Pinpoint the cell where the given text exists, returning its [x, y] midpoint coordinate. 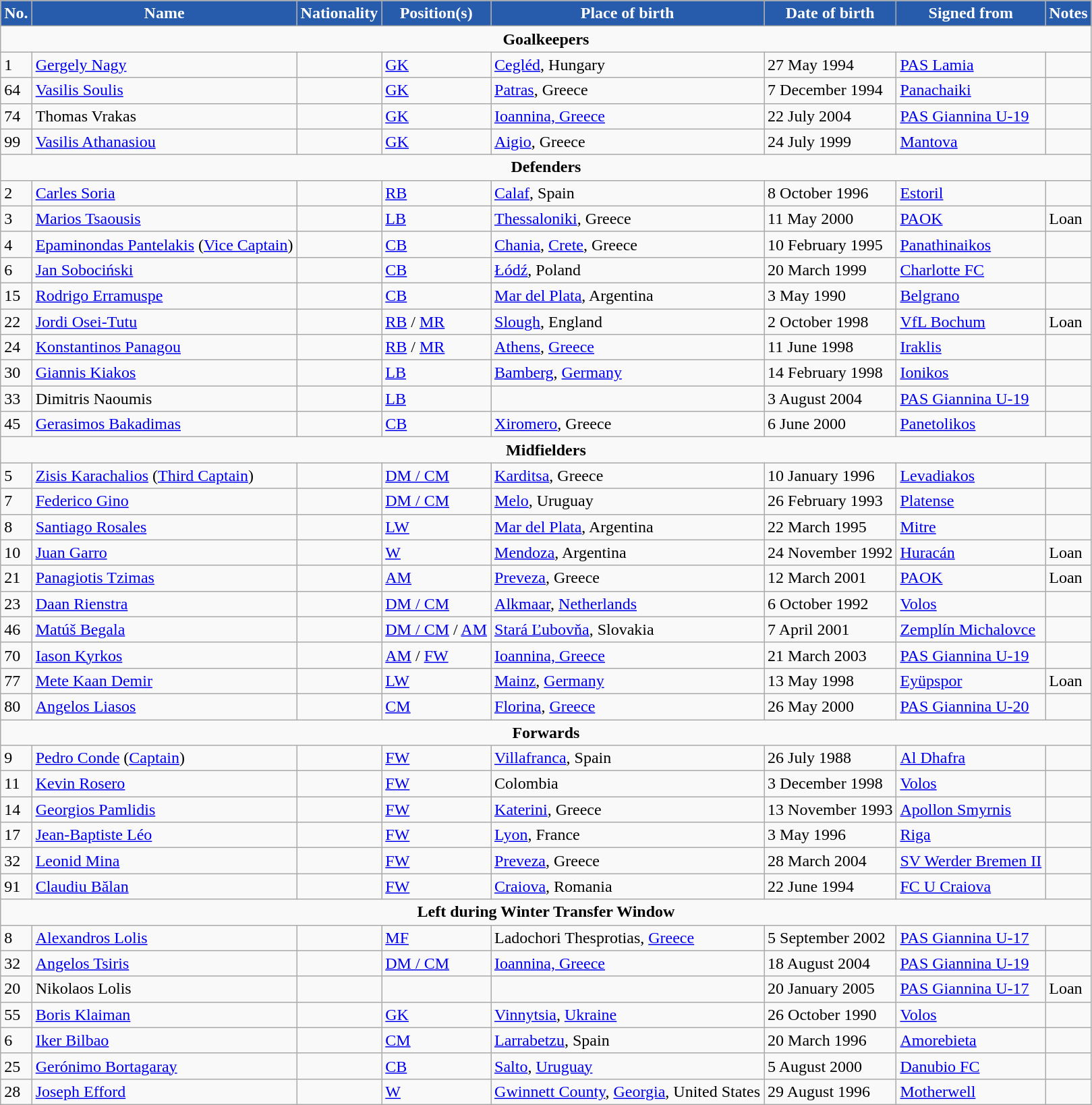
4 [16, 244]
3 May 1990 [830, 295]
22 [16, 322]
Florina, Greece [627, 706]
Mitre [971, 527]
Panetolikos [971, 424]
Boris Klaiman [165, 1015]
Al Dhafra [971, 758]
45 [16, 424]
Colombia [627, 784]
Carles Soria [165, 193]
91 [16, 886]
2 [16, 193]
26 July 1988 [830, 758]
Giannis Kiakos [165, 373]
Mainz, Germany [627, 681]
10 February 1995 [830, 244]
Position(s) [436, 13]
3 May 1996 [830, 835]
Defenders [546, 167]
7 [16, 501]
Panagiotis Tzimas [165, 578]
Slough, England [627, 322]
28 [16, 1092]
Gergely Nagy [165, 65]
AM / FW [436, 655]
Claudiu Bălan [165, 886]
74 [16, 116]
Katerini, Greece [627, 810]
7 December 1994 [830, 90]
Xiromero, Greece [627, 424]
18 August 2004 [830, 963]
Rodrigo Erramuspe [165, 295]
Chania, Crete, Greece [627, 244]
27 May 1994 [830, 65]
26 May 2000 [830, 706]
6 June 2000 [830, 424]
Angelos Liasos [165, 706]
6 October 1992 [830, 604]
Bamberg, Germany [627, 373]
Charlotte FC [971, 270]
Levadiakos [971, 476]
MF [436, 938]
Cegléd, Hungary [627, 65]
Gerónimo Bortagaray [165, 1066]
Apollon Smyrnis [971, 810]
Forwards [546, 732]
No. [16, 13]
Joseph Efford [165, 1092]
Aigio, Greece [627, 142]
Vasilis Athanasiou [165, 142]
20 January 2005 [830, 989]
Iker Bilbao [165, 1040]
Lyon, France [627, 835]
25 [16, 1066]
99 [16, 142]
Patras, Greece [627, 90]
Łódź, Poland [627, 270]
22 June 1994 [830, 886]
Calaf, Spain [627, 193]
SV Werder Bremen II [971, 861]
Nationality [339, 13]
14 [16, 810]
Name [165, 13]
29 August 1996 [830, 1092]
8 October 1996 [830, 193]
24 November 1992 [830, 552]
PAS Giannina U-20 [971, 706]
Panachaiki [971, 90]
Angelos Tsiris [165, 963]
26 February 1993 [830, 501]
20 March 1999 [830, 270]
33 [16, 399]
Motherwell [971, 1092]
77 [16, 681]
Jordi Osei-Tutu [165, 322]
24 July 1999 [830, 142]
Amorebieta [971, 1040]
10 January 1996 [830, 476]
Athens, Greece [627, 347]
Juan Garro [165, 552]
Gerasimos Bakadimas [165, 424]
64 [16, 90]
Dimitris Naoumis [165, 399]
Matúš Begala [165, 629]
Riga [971, 835]
Melo, Uruguay [627, 501]
RB [436, 193]
Santiago Rosales [165, 527]
15 [16, 295]
2 October 1998 [830, 322]
13 May 1998 [830, 681]
Date of birth [830, 13]
30 [16, 373]
Konstantinos Panagou [165, 347]
13 November 1993 [830, 810]
Panathinaikos [971, 244]
Marios Tsaousis [165, 219]
14 February 1998 [830, 373]
DM / CM / AM [436, 629]
Federico Gino [165, 501]
Eyüpspor [971, 681]
5 August 2000 [830, 1066]
Nikolaos Lolis [165, 989]
PAS Lamia [971, 65]
Alexandros Lolis [165, 938]
Zemplín Michalovce [971, 629]
Leonid Mina [165, 861]
1 [16, 65]
Ionikos [971, 373]
Mendoza, Argentina [627, 552]
Mantova [971, 142]
Larrabetzu, Spain [627, 1040]
10 [16, 552]
Goalkeepers [546, 39]
Thomas Vrakas [165, 116]
Thessaloniki, Greece [627, 219]
7 April 2001 [830, 629]
Daan Rienstra [165, 604]
Vinnytsia, Ukraine [627, 1015]
Villafranca, Spain [627, 758]
23 [16, 604]
12 March 2001 [830, 578]
Estoril [971, 193]
Mete Kaan Demir [165, 681]
46 [16, 629]
55 [16, 1015]
70 [16, 655]
Ladochori Thesprotias, Greece [627, 938]
20 March 1996 [830, 1040]
AM [436, 578]
Georgios Pamlidis [165, 810]
Belgrano [971, 295]
Jan Sobociński [165, 270]
17 [16, 835]
Left during Winter Transfer Window [546, 912]
21 [16, 578]
Alkmaar, Netherlands [627, 604]
Place of birth [627, 13]
26 October 1990 [830, 1015]
Salto, Uruguay [627, 1066]
21 March 2003 [830, 655]
Epaminondas Pantelakis (Vice Captain) [165, 244]
11 June 1998 [830, 347]
5 [16, 476]
Kevin Rosero [165, 784]
Zisis Karachalios (Third Captain) [165, 476]
Craiova, Romania [627, 886]
22 July 2004 [830, 116]
3 August 2004 [830, 399]
Notes [1068, 13]
28 March 2004 [830, 861]
Gwinnett County, Georgia, United States [627, 1092]
3 [16, 219]
Midfielders [546, 450]
Pedro Conde (Captain) [165, 758]
Danubio FC [971, 1066]
11 [16, 784]
Jean-Baptiste Léo [165, 835]
24 [16, 347]
Signed from [971, 13]
20 [16, 989]
Platense [971, 501]
Huracán [971, 552]
3 December 1998 [830, 784]
22 March 1995 [830, 527]
5 September 2002 [830, 938]
9 [16, 758]
Stará Ľubovňa, Slovakia [627, 629]
80 [16, 706]
11 May 2000 [830, 219]
VfL Bochum [971, 322]
FC U Craiova [971, 886]
Iason Kyrkos [165, 655]
Iraklis [971, 347]
Vasilis Soulis [165, 90]
Karditsa, Greece [627, 476]
